For the text-containing cell, return its midpoint in [x, y] coordinate format. 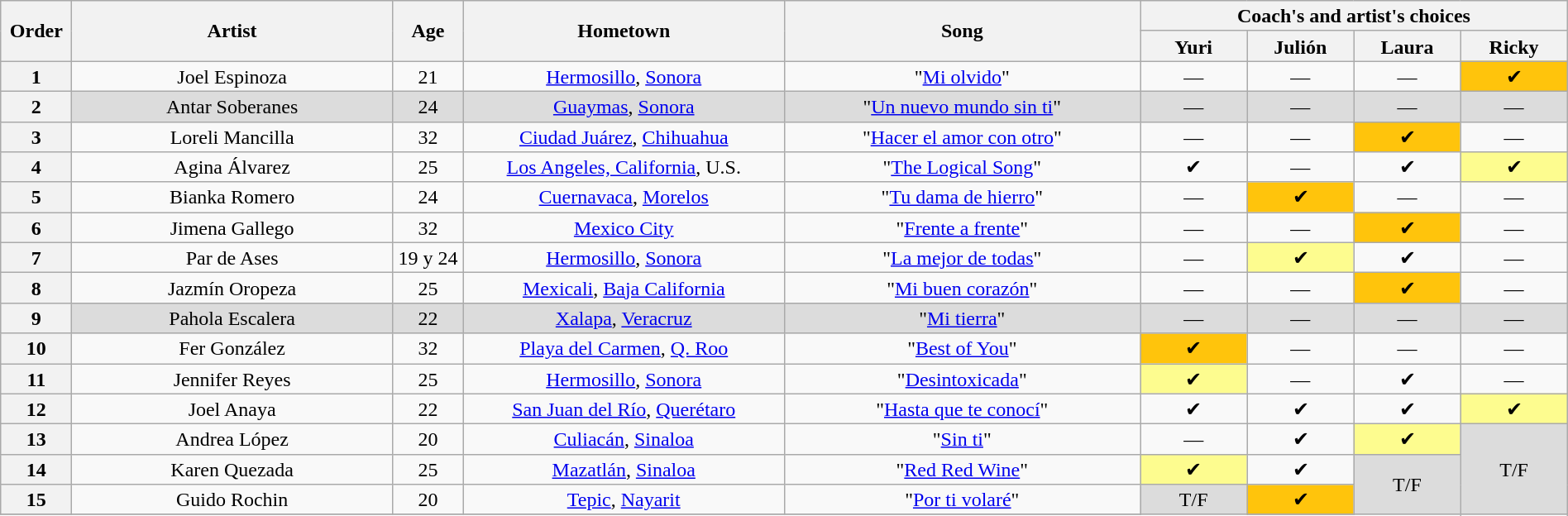
Tepic, Nayarit [624, 499]
Guaymas, Sonora [624, 106]
Order [36, 31]
Loreli Mancilla [232, 137]
Andrea López [232, 440]
Guido Rochin [232, 499]
Age [428, 31]
1 [36, 76]
Par de Ases [232, 258]
Ciudad Juárez, Chihuahua [624, 137]
"Desintoxicada" [963, 379]
"Red Red Wine" [963, 470]
"La mejor de todas" [963, 258]
Fer González [232, 349]
14 [36, 470]
Antar Soberanes [232, 106]
"Hacer el amor con otro" [963, 137]
"Frente a frente" [963, 228]
Karen Quezada [232, 470]
Coach's and artist's choices [1355, 17]
12 [36, 408]
"Hasta que te conocí" [963, 408]
6 [36, 228]
Mexicali, Baja California [624, 288]
Playa del Carmen, Q. Roo [624, 349]
Laura [1408, 46]
3 [36, 137]
11 [36, 379]
Pahola Escalera [232, 318]
Joel Anaya [232, 408]
8 [36, 288]
"Tu dama de hierro" [963, 197]
Culiacán, Sinaloa [624, 440]
Los Angeles, California, U.S. [624, 167]
Julión [1300, 46]
19 y 24 [428, 258]
Xalapa, Veracruz [624, 318]
Jimena Gallego [232, 228]
Jennifer Reyes [232, 379]
Yuri [1194, 46]
"Mi tierra" [963, 318]
Song [963, 31]
Ricky [1513, 46]
Mexico City [624, 228]
"Un nuevo mundo sin ti" [963, 106]
Agina Álvarez [232, 167]
21 [428, 76]
Cuernavaca, Morelos [624, 197]
"The Logical Song" [963, 167]
"Best of You" [963, 349]
2 [36, 106]
Jazmín Oropeza [232, 288]
9 [36, 318]
4 [36, 167]
"Sin ti" [963, 440]
San Juan del Río, Querétaro [624, 408]
7 [36, 258]
10 [36, 349]
Joel Espinoza [232, 76]
5 [36, 197]
Artist [232, 31]
15 [36, 499]
"Mi olvido" [963, 76]
13 [36, 440]
Mazatlán, Sinaloa [624, 470]
"Por ti volaré" [963, 499]
Bianka Romero [232, 197]
Hometown [624, 31]
"Mi buen corazón" [963, 288]
